Return the [X, Y] coordinate for the center point of the cell that contains the specified text.  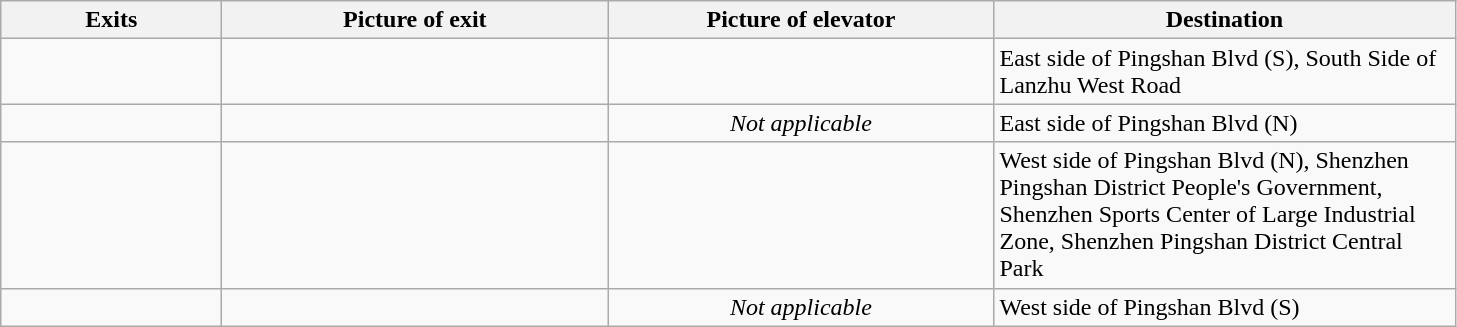
Picture of elevator [801, 20]
East side of Pingshan Blvd (S), South Side of Lanzhu West Road [1224, 72]
Exits [112, 20]
West side of Pingshan Blvd (S) [1224, 307]
East side of Pingshan Blvd (N) [1224, 123]
Picture of exit [415, 20]
Destination [1224, 20]
